Pinpoint the cell where the given text exists, returning its [X, Y] midpoint coordinate. 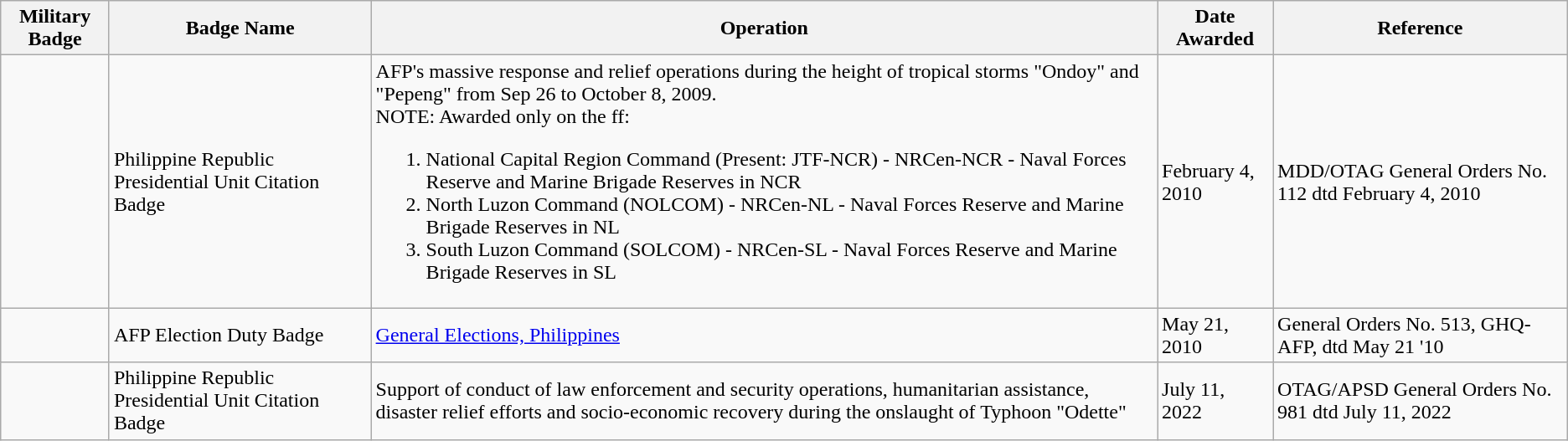
Badge Name [240, 28]
AFP Election Duty Badge [240, 335]
Military Badge [55, 28]
MDD/OTAG General Orders No. 112 dtd February 4, 2010 [1421, 182]
May 21, 2010 [1215, 335]
Operation [764, 28]
General Orders No. 513, GHQ-AFP, dtd May 21 '10 [1421, 335]
Date Awarded [1215, 28]
Reference [1421, 28]
February 4, 2010 [1215, 182]
July 11, 2022 [1215, 401]
OTAG/APSD General Orders No. 981 dtd July 11, 2022 [1421, 401]
General Elections, Philippines [764, 335]
